Identify which cell holds the provided text, then report its [x, y] central coordinate. 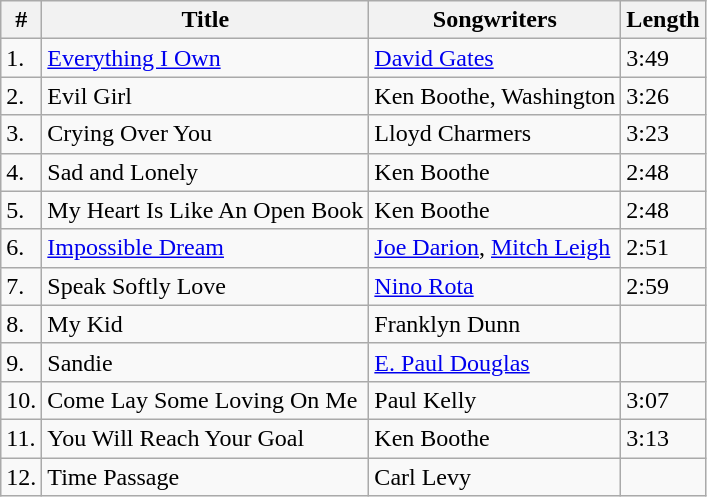
Carl Levy [495, 477]
2. [22, 96]
Time Passage [206, 477]
7. [22, 286]
Sandie [206, 362]
10. [22, 400]
Crying Over You [206, 134]
3. [22, 134]
3:26 [663, 96]
2:51 [663, 248]
Paul Kelly [495, 400]
3:49 [663, 58]
Everything I Own [206, 58]
You Will Reach Your Goal [206, 438]
Length [663, 20]
6. [22, 248]
Joe Darion, Mitch Leigh [495, 248]
12. [22, 477]
My Heart Is Like An Open Book [206, 210]
8. [22, 324]
Evil Girl [206, 96]
1. [22, 58]
Title [206, 20]
11. [22, 438]
Impossible Dream [206, 248]
Franklyn Dunn [495, 324]
My Kid [206, 324]
# [22, 20]
Songwriters [495, 20]
Lloyd Charmers [495, 134]
Nino Rota [495, 286]
5. [22, 210]
3:13 [663, 438]
4. [22, 172]
9. [22, 362]
3:07 [663, 400]
David Gates [495, 58]
3:23 [663, 134]
Ken Boothe, Washington [495, 96]
Come Lay Some Loving On Me [206, 400]
E. Paul Douglas [495, 362]
2:59 [663, 286]
Sad and Lonely [206, 172]
Speak Softly Love [206, 286]
